Capture the cell that displays the provided text and extract its (x, y) central coordinate. 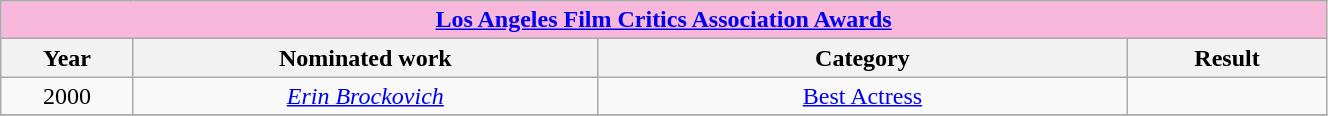
2000 (68, 96)
Los Angeles Film Critics Association Awards (664, 20)
Category (862, 58)
Best Actress (862, 96)
Year (68, 58)
Nominated work (365, 58)
Erin Brockovich (365, 96)
Result (1228, 58)
